Return [X, Y] of the center of cell containing provided text 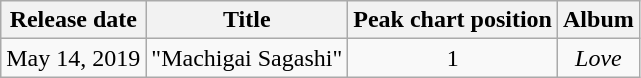
Title [247, 20]
Love [599, 58]
Album [599, 20]
Release date [74, 20]
Peak chart position [453, 20]
"Machigai Sagashi" [247, 58]
1 [453, 58]
May 14, 2019 [74, 58]
